For the text-containing cell, return its midpoint in (x, y) coordinate format. 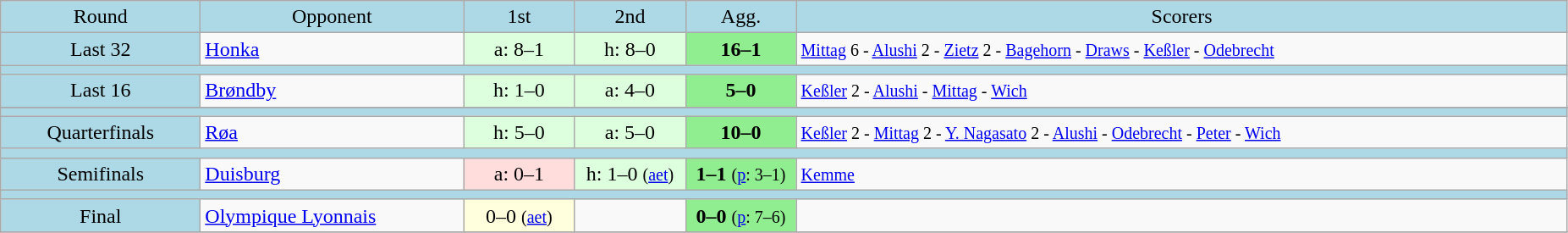
Olympique Lyonnais (332, 215)
h: 1–0 (520, 91)
Semifinals (101, 174)
5–0 (741, 91)
h: 5–0 (520, 132)
0–0 (p: 7–6) (741, 215)
a: 0–1 (520, 174)
10–0 (741, 132)
2nd (630, 17)
Røa (332, 132)
Quarterfinals (101, 132)
a: 4–0 (630, 91)
h: 8–0 (630, 49)
Brøndby (332, 91)
h: 1–0 (aet) (630, 174)
1st (520, 17)
Agg. (741, 17)
16–1 (741, 49)
a: 8–1 (520, 49)
Mittag 6 - Alushi 2 - Zietz 2 - Bagehorn - Draws - Keßler - Odebrecht (1181, 49)
a: 5–0 (630, 132)
Round (101, 17)
Duisburg (332, 174)
Keßler 2 - Alushi - Mittag - Wich (1181, 91)
Keßler 2 - Mittag 2 - Y. Nagasato 2 - Alushi - Odebrecht - Peter - Wich (1181, 132)
Opponent (332, 17)
Last 32 (101, 49)
Scorers (1181, 17)
0–0 (aet) (520, 215)
Final (101, 215)
Last 16 (101, 91)
Honka (332, 49)
1–1 (p: 3–1) (741, 174)
Kemme (1181, 174)
